Scan for the cell matching the given text and deliver its [X, Y] coordinate at center. 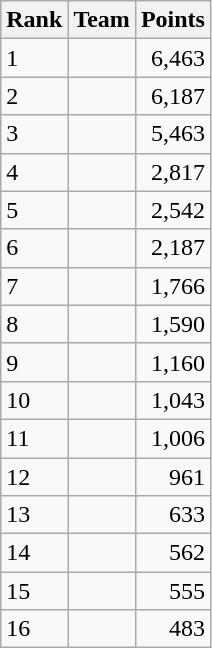
1,160 [172, 362]
8 [34, 324]
13 [34, 515]
1,590 [172, 324]
2 [34, 96]
633 [172, 515]
Rank [34, 20]
6,187 [172, 96]
6 [34, 248]
555 [172, 591]
Points [172, 20]
16 [34, 629]
562 [172, 553]
6,463 [172, 58]
2,542 [172, 210]
9 [34, 362]
10 [34, 400]
12 [34, 477]
2,187 [172, 248]
15 [34, 591]
11 [34, 438]
961 [172, 477]
1,006 [172, 438]
1 [34, 58]
7 [34, 286]
5 [34, 210]
1,043 [172, 400]
2,817 [172, 172]
4 [34, 172]
Team [102, 20]
1,766 [172, 286]
483 [172, 629]
3 [34, 134]
5,463 [172, 134]
14 [34, 553]
